Identify which cell holds the provided text, then report its [X, Y] central coordinate. 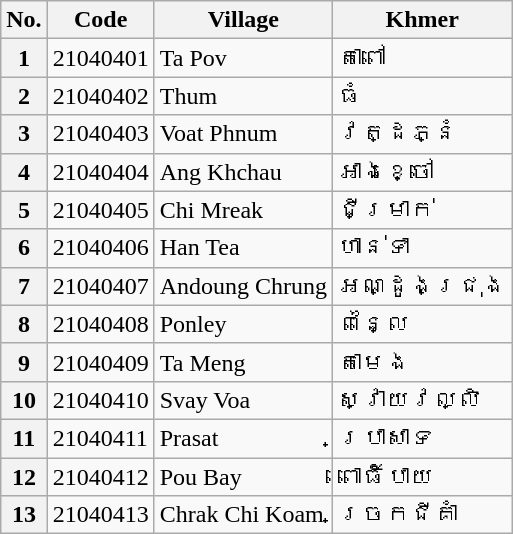
21040411 [100, 438]
តាមេង [422, 362]
6 [24, 248]
Prasat [243, 438]
អាងខ្ចៅ [422, 172]
12 [24, 477]
ពោធិ៍បាយ [422, 477]
Thum [243, 96]
Code [100, 20]
21040409 [100, 362]
Village [243, 20]
Chi Mreak [243, 210]
វត្ដភ្នំ [422, 134]
Ta Pov [243, 58]
21040408 [100, 324]
8 [24, 324]
21040407 [100, 286]
Ponley [243, 324]
Ang Khchau [243, 172]
21040404 [100, 172]
ជីម្រាក់ [422, 210]
2 [24, 96]
21040410 [100, 400]
9 [24, 362]
21040402 [100, 96]
អណ្ដូងជ្រុង [422, 286]
ច្រកជីគាំ [422, 515]
No. [24, 20]
21040406 [100, 248]
ប្រាសាទ [422, 438]
Andoung Chrung [243, 286]
21040412 [100, 477]
Chrak Chi Koam [243, 515]
តាពៅ [422, 58]
ពន្លៃ [422, 324]
Svay Voa [243, 400]
ស្វាយវល្លិ [422, 400]
4 [24, 172]
Ta Meng [243, 362]
13 [24, 515]
Voat Phnum [243, 134]
7 [24, 286]
Han Tea [243, 248]
5 [24, 210]
21040401 [100, 58]
1 [24, 58]
3 [24, 134]
21040403 [100, 134]
Khmer [422, 20]
ហាន់ទា [422, 248]
Pou Bay [243, 477]
11 [24, 438]
ធំ [422, 96]
10 [24, 400]
21040405 [100, 210]
21040413 [100, 515]
